Extract the (X, Y) coordinate from the center of the cell holding the provided text.  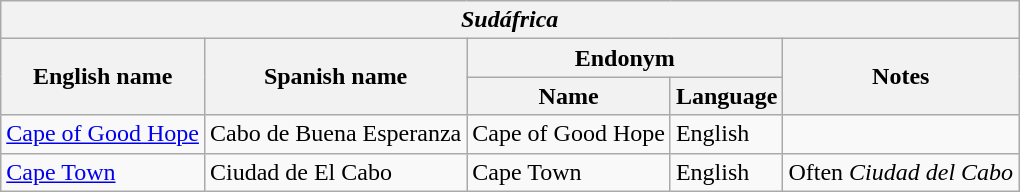
Often Ciudad del Cabo (901, 172)
Notes (901, 77)
Spanish name (335, 77)
Ciudad de El Cabo (335, 172)
English name (103, 77)
Language (726, 96)
Endonym (625, 58)
Name (569, 96)
Cabo de Buena Esperanza (335, 134)
Sudáfrica (510, 20)
